Find where the given text appears and provide that cell's center as (X, Y) coordinate. 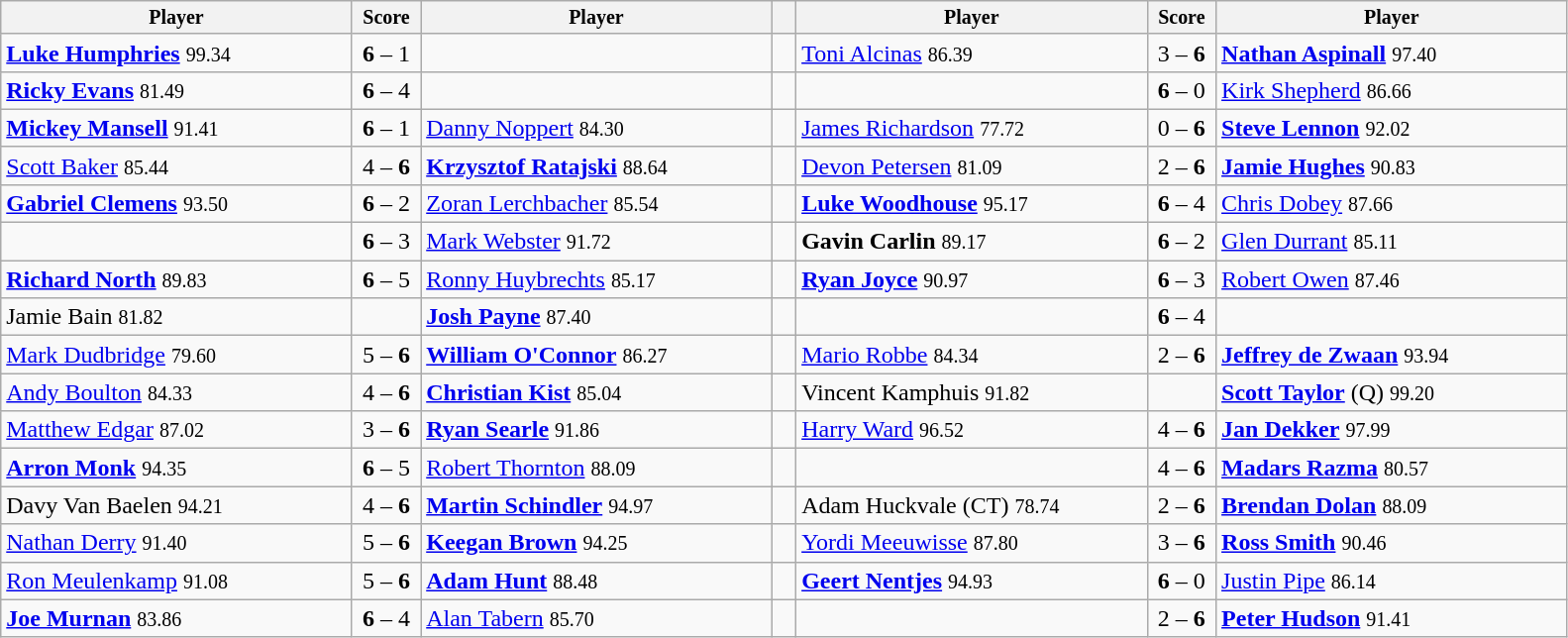
Gavin Carlin 89.17 (972, 242)
Jamie Bain 81.82 (176, 317)
Scott Taylor (Q) 99.20 (1392, 392)
Luke Humphries 99.34 (176, 53)
Adam Huckvale (CT) 78.74 (972, 505)
Ricky Evans 81.49 (176, 90)
Glen Durrant 85.11 (1392, 242)
Andy Boulton 84.33 (176, 392)
Keegan Brown 94.25 (596, 543)
Josh Payne 87.40 (596, 317)
Matthew Edgar 87.02 (176, 430)
Madars Razma 80.57 (1392, 468)
Vincent Kamphuis 91.82 (972, 392)
Chris Dobey 87.66 (1392, 203)
Ryan Searle 91.86 (596, 430)
Richard North 89.83 (176, 279)
Martin Schindler 94.97 (596, 505)
Geert Nentjes 94.93 (972, 581)
0 – 6 (1181, 128)
Krzysztof Ratajski 88.64 (596, 165)
Toni Alcinas 86.39 (972, 53)
Arron Monk 94.35 (176, 468)
Devon Petersen 81.09 (972, 165)
Jamie Hughes 90.83 (1392, 165)
Peter Hudson 91.41 (1392, 618)
Steve Lennon 92.02 (1392, 128)
Mark Webster 91.72 (596, 242)
Joe Murnan 83.86 (176, 618)
Robert Owen 87.46 (1392, 279)
Harry Ward 96.52 (972, 430)
Kirk Shepherd 86.66 (1392, 90)
Jeffrey de Zwaan 93.94 (1392, 355)
Alan Tabern 85.70 (596, 618)
Danny Noppert 84.30 (596, 128)
Nathan Aspinall 97.40 (1392, 53)
Jan Dekker 97.99 (1392, 430)
Ryan Joyce 90.97 (972, 279)
Scott Baker 85.44 (176, 165)
Justin Pipe 86.14 (1392, 581)
Yordi Meeuwisse 87.80 (972, 543)
Robert Thornton 88.09 (596, 468)
Nathan Derry 91.40 (176, 543)
Christian Kist 85.04 (596, 392)
Gabriel Clemens 93.50 (176, 203)
Brendan Dolan 88.09 (1392, 505)
Ross Smith 90.46 (1392, 543)
James Richardson 77.72 (972, 128)
Mark Dudbridge 79.60 (176, 355)
Mario Robbe 84.34 (972, 355)
Mickey Mansell 91.41 (176, 128)
Ron Meulenkamp 91.08 (176, 581)
Adam Hunt 88.48 (596, 581)
Luke Woodhouse 95.17 (972, 203)
Zoran Lerchbacher 85.54 (596, 203)
William O'Connor 86.27 (596, 355)
Davy Van Baelen 94.21 (176, 505)
Ronny Huybrechts 85.17 (596, 279)
